Return the [x, y] coordinate for the center point of the cell that contains the specified text.  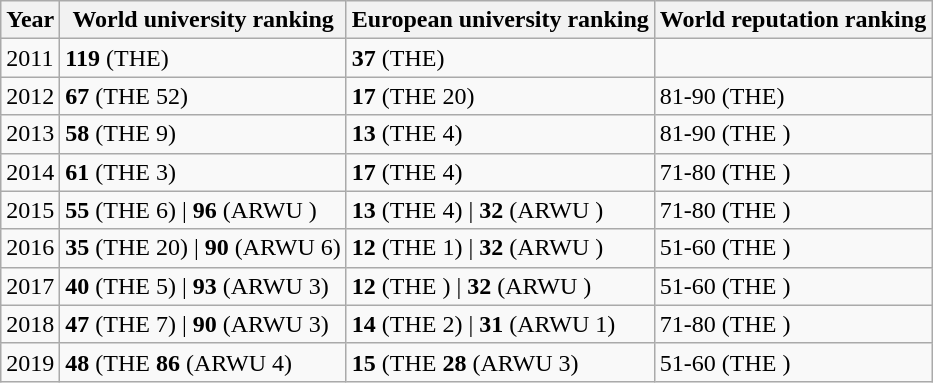
2016 [30, 248]
Year [30, 20]
58 (THE 9) [203, 134]
12 (THE 1) | 32 (ARWU ) [500, 248]
2013 [30, 134]
61 (THE 3) [203, 172]
World university ranking [203, 20]
67 (THE 52) [203, 96]
2012 [30, 96]
14 (THE 2) | 31 (ARWU 1) [500, 324]
37 (THE) [500, 58]
81-90 (THE ) [792, 134]
2015 [30, 210]
2017 [30, 286]
13 (THE 4) [500, 134]
2019 [30, 362]
17 (THE 4) [500, 172]
17 (THE 20) [500, 96]
World reputation ranking [792, 20]
13 (THE 4) | 32 (ARWU ) [500, 210]
48 (THE 86 (ARWU 4) [203, 362]
81-90 (THE) [792, 96]
2011 [30, 58]
15 (THE 28 (ARWU 3) [500, 362]
35 (THE 20) | 90 (ARWU 6) [203, 248]
40 (THE 5) | 93 (ARWU 3) [203, 286]
55 (THE 6) | 96 (ARWU ) [203, 210]
119 (THE) [203, 58]
2018 [30, 324]
12 (THE ) | 32 (ARWU ) [500, 286]
2014 [30, 172]
European university ranking [500, 20]
47 (THE 7) | 90 (ARWU 3) [203, 324]
